Return the (x, y) coordinate for the center point of the cell that contains the specified text.  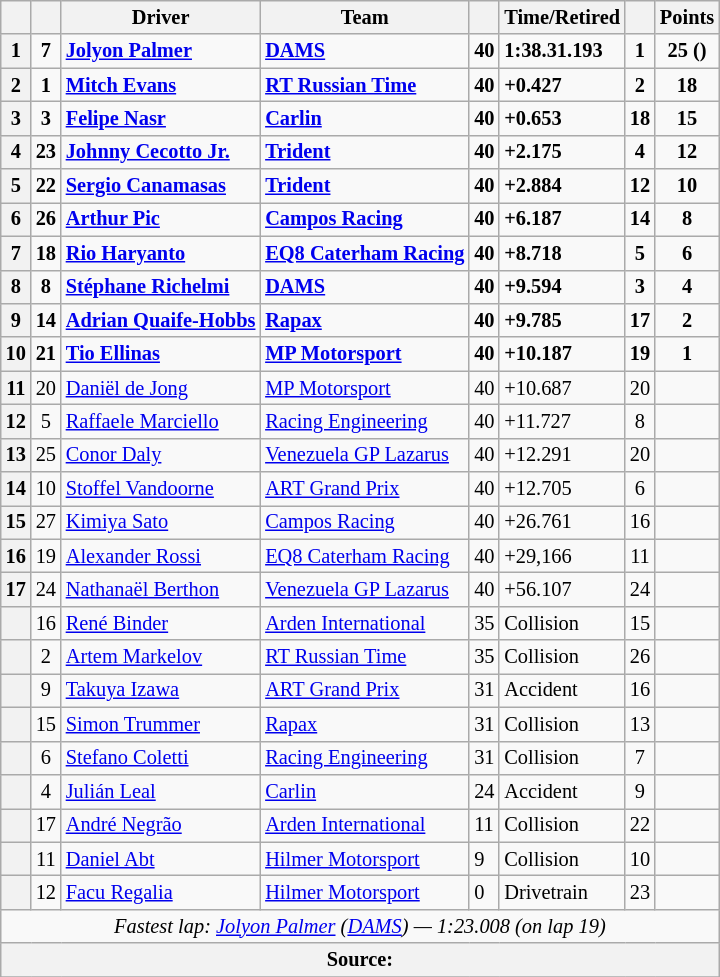
Source: (360, 960)
Takuya Izawa (160, 690)
+29,166 (562, 556)
Kimiya Sato (160, 522)
Julián Leal (160, 791)
Fastest lap: Jolyon Palmer (DAMS) — 1:23.008 (on lap 19) (360, 926)
+0.653 (562, 118)
Daniël de Jong (160, 388)
Tio Ellinas (160, 354)
Alexander Rossi (160, 556)
Time/Retired (562, 17)
25 () (687, 51)
Mitch Evans (160, 85)
+56.107 (562, 589)
0 (484, 892)
Rio Haryanto (160, 253)
Adrian Quaife-Hobbs (160, 320)
Sergio Canamasas (160, 186)
Raffaele Marciello (160, 421)
Facu Regalia (160, 892)
+12.705 (562, 489)
21 (46, 354)
+8.718 (562, 253)
27 (46, 522)
+6.187 (562, 219)
Stéphane Richelmi (160, 287)
André Negrão (160, 825)
+2.884 (562, 186)
Arthur Pic (160, 219)
+9.785 (562, 320)
Points (687, 17)
Daniel Abt (160, 859)
+10.187 (562, 354)
Simon Trummer (160, 724)
Felipe Nasr (160, 118)
Driver (160, 17)
+0.427 (562, 85)
Jolyon Palmer (160, 51)
Johnny Cecotto Jr. (160, 152)
+2.175 (562, 152)
Nathanaël Berthon (160, 589)
Team (364, 17)
Drivetrain (562, 892)
Stefano Coletti (160, 758)
Conor Daly (160, 455)
1:38.31.193 (562, 51)
+9.594 (562, 287)
+12.291 (562, 455)
25 (46, 455)
René Binder (160, 623)
Artem Markelov (160, 657)
+26.761 (562, 522)
+11.727 (562, 421)
Stoffel Vandoorne (160, 489)
+10.687 (562, 388)
